Provide the [X, Y] coordinate of the cell's center where the given text is located.  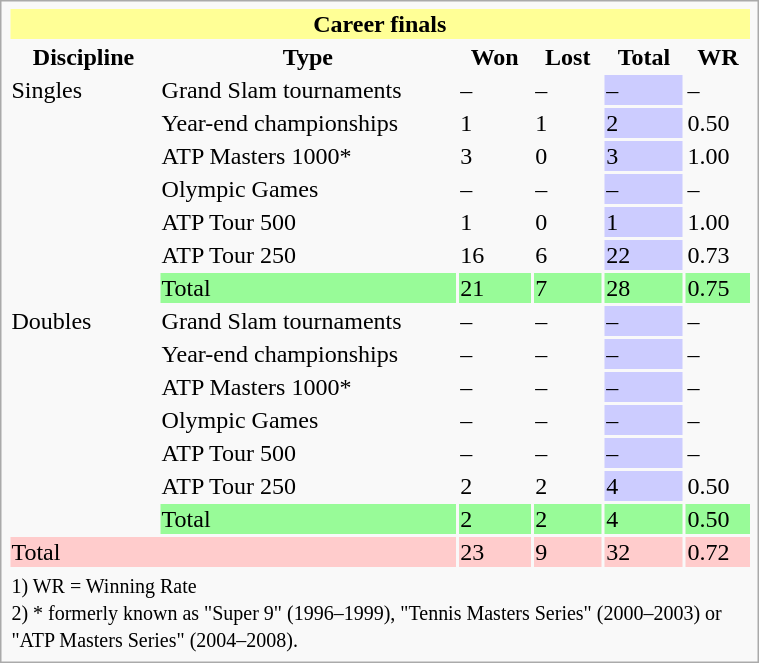
21 [495, 288]
6 [568, 255]
28 [644, 288]
1) WR = Winning Rate 2) * formerly known as "Super 9" (1996–1999), "Tennis Masters Series" (2000–2003) or "ATP Masters Series" (2004–2008). [380, 612]
Type [308, 57]
23 [495, 552]
Singles [84, 189]
0.73 [718, 255]
22 [644, 255]
0.72 [718, 552]
Lost [568, 57]
0.75 [718, 288]
9 [568, 552]
Doubles [84, 420]
16 [495, 255]
Won [495, 57]
32 [644, 552]
Career finals [380, 24]
Discipline [84, 57]
WR [718, 57]
7 [568, 288]
